Search for the cell housing the specified text and yield its (x, y) center coordinate. 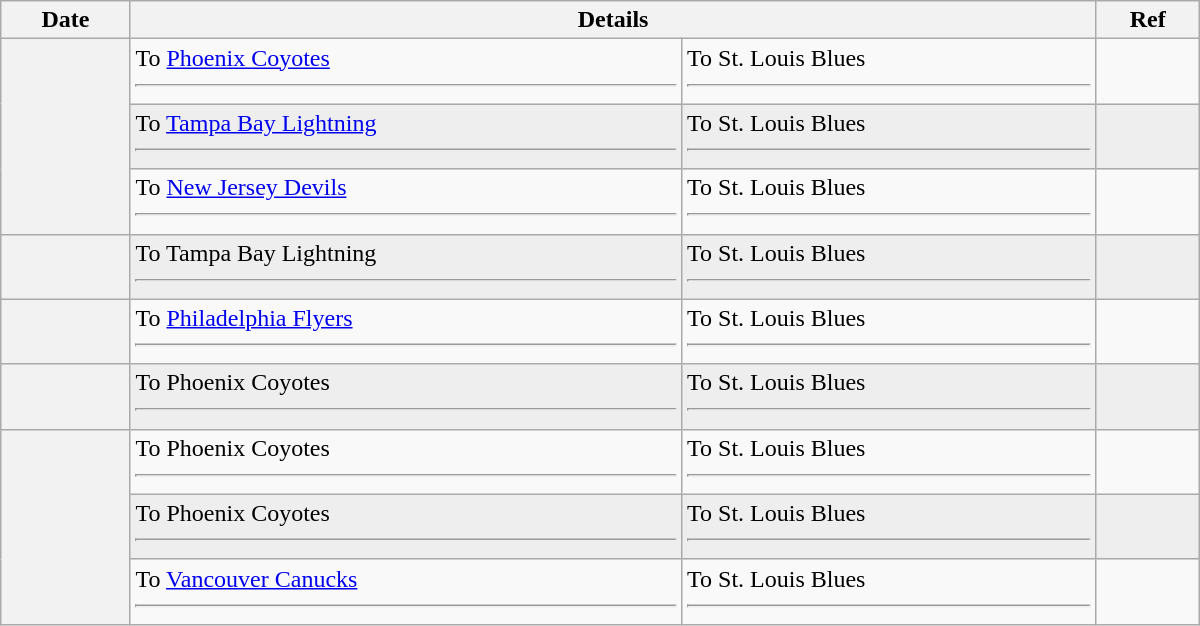
To Vancouver Canucks (406, 592)
Ref (1148, 20)
To New Jersey Devils (406, 202)
To Philadelphia Flyers (406, 332)
Details (613, 20)
Date (66, 20)
